Find where the given text appears and provide that cell's center as (X, Y) coordinate. 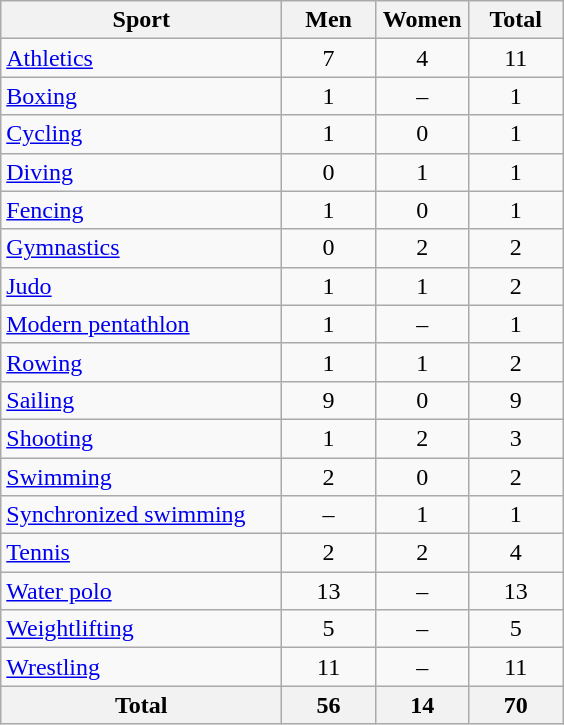
Modern pentathlon (142, 324)
Diving (142, 172)
Sport (142, 20)
Fencing (142, 210)
Boxing (142, 96)
Sailing (142, 400)
Weightlifting (142, 629)
3 (516, 438)
Swimming (142, 477)
Cycling (142, 134)
Wrestling (142, 667)
Rowing (142, 362)
Water polo (142, 591)
Athletics (142, 58)
Synchronized swimming (142, 515)
Women (422, 20)
7 (329, 58)
Gymnastics (142, 248)
Judo (142, 286)
70 (516, 705)
Shooting (142, 438)
56 (329, 705)
14 (422, 705)
Men (329, 20)
Tennis (142, 553)
